Provide the [X, Y] coordinate of the cell's center where the given text is located.  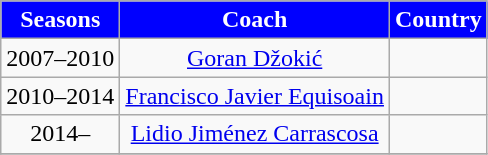
Lidio Jiménez Carrascosa [255, 134]
2014– [60, 134]
Goran Džokić [255, 58]
Country [438, 20]
2007–2010 [60, 58]
Coach [255, 20]
2010–2014 [60, 96]
Francisco Javier Equisoain [255, 96]
Seasons [60, 20]
